For the text-containing cell, return its midpoint in (x, y) coordinate format. 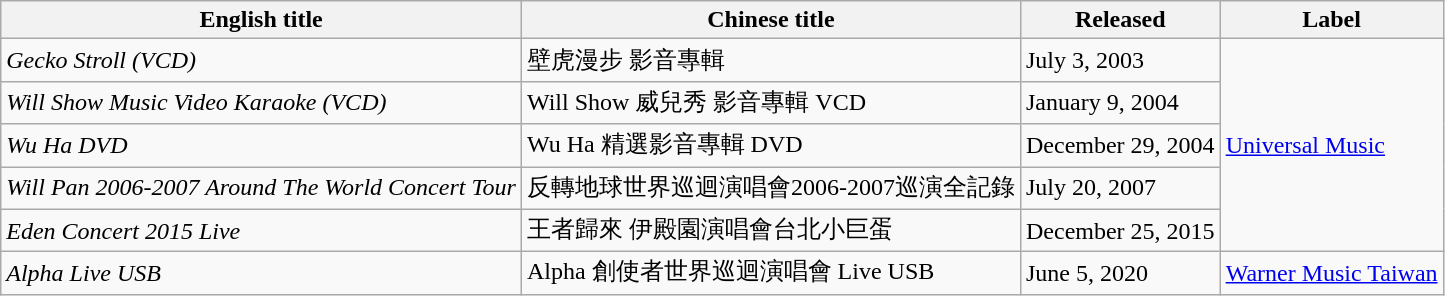
December 29, 2004 (1120, 146)
Warner Music Taiwan (1332, 274)
Will Show Music Video Karaoke (VCD) (262, 102)
Gecko Stroll (VCD) (262, 60)
Wu Ha DVD (262, 146)
Will Pan 2006-2007 Around The World Concert Tour (262, 188)
July 3, 2003 (1120, 60)
June 5, 2020 (1120, 274)
王者歸來 伊殿園演唱會台北小巨蛋 (770, 230)
Label (1332, 20)
Universal Music (1332, 146)
English title (262, 20)
反轉地球世界巡迴演唱會2006-2007巡演全記錄 (770, 188)
January 9, 2004 (1120, 102)
Will Show 威兒秀 影音專輯 VCD (770, 102)
December 25, 2015 (1120, 230)
July 20, 2007 (1120, 188)
Released (1120, 20)
Alpha Live USB (262, 274)
壁虎漫步 影音專輯 (770, 60)
Chinese title (770, 20)
Eden Concert 2015 Live (262, 230)
Alpha 創使者世界巡迴演唱會 Live USB (770, 274)
Wu Ha 精選影音專輯 DVD (770, 146)
